Provide the (x, y) coordinate of the cell's center where the given text is located.  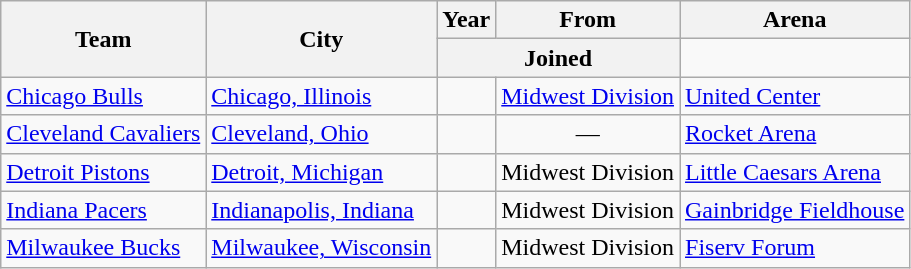
Rocket Arena (795, 134)
Chicago Bulls (104, 96)
Cleveland, Ohio (322, 134)
Little Caesars Arena (795, 172)
Detroit, Michigan (322, 172)
City (322, 39)
Gainbridge Fieldhouse (795, 210)
Milwaukee Bucks (104, 248)
Indianapolis, Indiana (322, 210)
Year (466, 20)
Indiana Pacers (104, 210)
Joined (558, 58)
Team (104, 39)
Fiserv Forum (795, 248)
Milwaukee, Wisconsin (322, 248)
Cleveland Cavaliers (104, 134)
— (588, 134)
United Center (795, 96)
From (588, 20)
Arena (795, 20)
Detroit Pistons (104, 172)
Chicago, Illinois (322, 96)
